Search for the cell housing the specified text and yield its [X, Y] center coordinate. 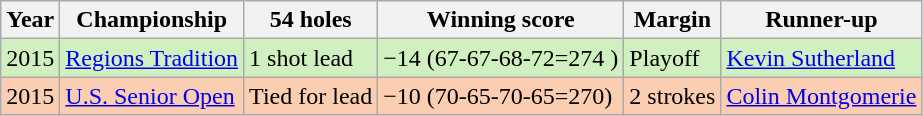
Playoff [672, 58]
−14 (67-67-68-72=274 ) [501, 58]
Regions Tradition [152, 58]
Runner-up [822, 20]
Tied for lead [311, 96]
1 shot lead [311, 58]
54 holes [311, 20]
Winning score [501, 20]
Kevin Sutherland [822, 58]
Margin [672, 20]
2 strokes [672, 96]
Colin Montgomerie [822, 96]
Championship [152, 20]
Year [30, 20]
U.S. Senior Open [152, 96]
−10 (70-65-70-65=270) [501, 96]
